For the text-containing cell, return its midpoint in [x, y] coordinate format. 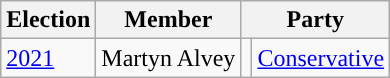
Conservative [321, 58]
Election [48, 20]
Martyn Alvey [168, 58]
Party [316, 20]
Member [168, 20]
2021 [48, 58]
